Return the [x, y] coordinate for the center point of the cell that contains the specified text.  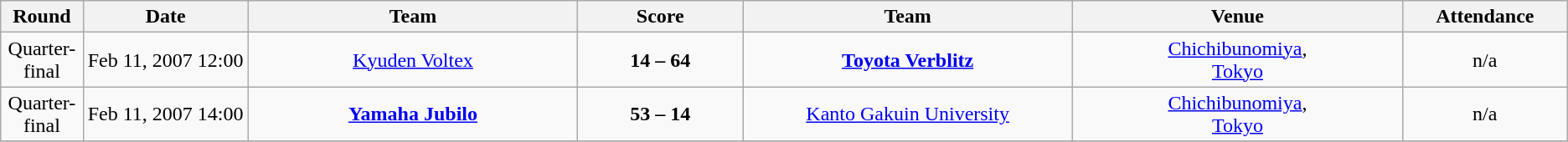
Feb 11, 2007 14:00 [166, 114]
Toyota Verblitz [908, 60]
Kyuden Voltex [413, 60]
Date [166, 17]
Yamaha Jubilo [413, 114]
Score [660, 17]
Venue [1238, 17]
Attendance [1484, 17]
14 – 64 [660, 60]
53 – 14 [660, 114]
Feb 11, 2007 12:00 [166, 60]
Round [42, 17]
Kanto Gakuin University [908, 114]
